Detect which cell encompasses the target text, then output its (X, Y) center coordinate. 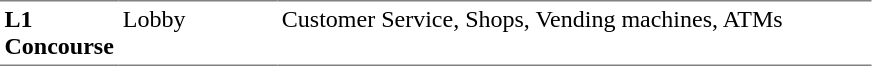
L1Concourse (59, 33)
Customer Service, Shops, Vending machines, ATMs (574, 33)
Lobby (198, 33)
